Scan for the cell matching the given text and deliver its [X, Y] coordinate at center. 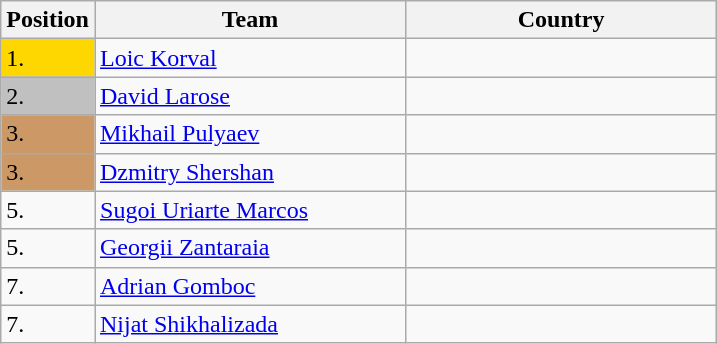
Mikhail Pulyaev [250, 134]
David Larose [250, 96]
Nijat Shikhalizada [250, 324]
Georgii Zantaraia [250, 248]
Loic Korval [250, 58]
Sugoi Uriarte Marcos [250, 210]
Position [48, 20]
Dzmitry Shershan [250, 172]
Adrian Gomboc [250, 286]
Team [250, 20]
1. [48, 58]
2. [48, 96]
Country [562, 20]
